Return [X, Y] of the center of cell containing provided text 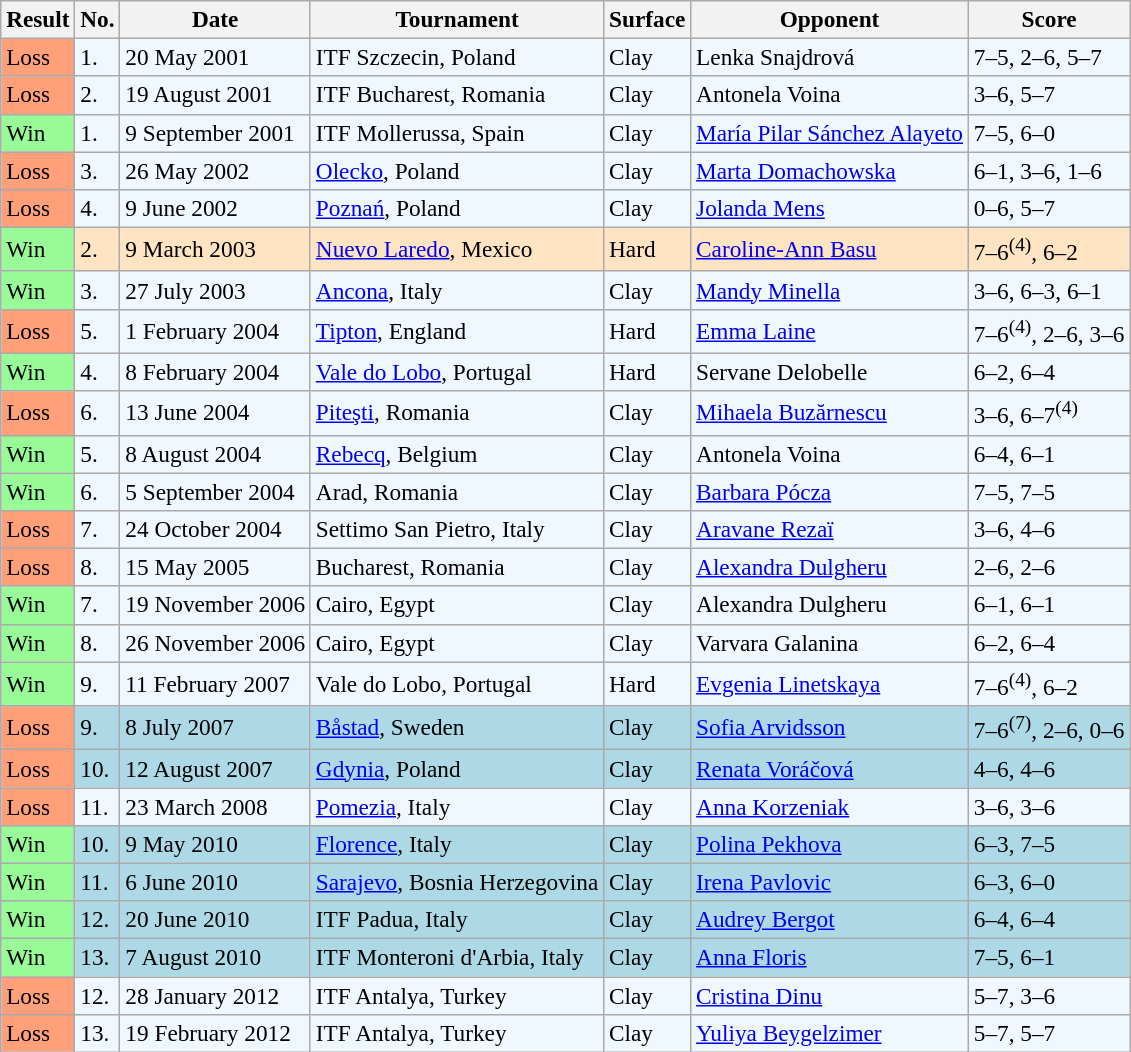
Bucharest, Romania [456, 567]
2–6, 2–6 [1048, 567]
19 August 2001 [215, 95]
7–6(7), 2–6, 0–6 [1048, 727]
Settimo San Pietro, Italy [456, 529]
9 May 2010 [215, 844]
28 January 2012 [215, 995]
0–6, 5–7 [1048, 208]
Gdynia, Poland [456, 768]
7–5, 7–5 [1048, 491]
26 November 2006 [215, 643]
12 August 2007 [215, 768]
Renata Voráčová [830, 768]
Tipton, England [456, 331]
15 May 2005 [215, 567]
3–6, 5–7 [1048, 95]
9 June 2002 [215, 208]
Result [38, 19]
19 February 2012 [215, 1033]
9 September 2001 [215, 133]
Evgenia Linetskaya [830, 683]
20 May 2001 [215, 57]
Irena Pavlovic [830, 882]
Anna Korzeniak [830, 806]
ITF Mollerussa, Spain [456, 133]
Lenka Snajdrová [830, 57]
24 October 2004 [215, 529]
Jolanda Mens [830, 208]
Båstad, Sweden [456, 727]
3–6, 6–7(4) [1048, 413]
7 August 2010 [215, 957]
Aravane Rezaï [830, 529]
8 February 2004 [215, 372]
Date [215, 19]
Poznań, Poland [456, 208]
Ancona, Italy [456, 290]
Audrey Bergot [830, 920]
8 July 2007 [215, 727]
Tournament [456, 19]
6–3, 7–5 [1048, 844]
Barbara Pócza [830, 491]
ITF Szczecin, Poland [456, 57]
Cristina Dinu [830, 995]
6 June 2010 [215, 882]
8 August 2004 [215, 454]
Arad, Romania [456, 491]
Yuliya Beygelzimer [830, 1033]
6–4, 6–1 [1048, 454]
3–6, 3–6 [1048, 806]
Varvara Galanina [830, 643]
Emma Laine [830, 331]
Mihaela Buzărnescu [830, 413]
ITF Padua, Italy [456, 920]
María Pilar Sánchez Alayeto [830, 133]
7–6(4), 2–6, 3–6 [1048, 331]
Florence, Italy [456, 844]
Mandy Minella [830, 290]
6–1, 6–1 [1048, 605]
6–1, 3–6, 1–6 [1048, 170]
9 March 2003 [215, 249]
Piteşti, Romania [456, 413]
11 February 2007 [215, 683]
Pomezia, Italy [456, 806]
Marta Domachowska [830, 170]
5–7, 5–7 [1048, 1033]
Surface [648, 19]
20 June 2010 [215, 920]
Score [1048, 19]
7–5, 6–0 [1048, 133]
1 February 2004 [215, 331]
Sofia Arvidsson [830, 727]
7–5, 6–1 [1048, 957]
6–3, 6–0 [1048, 882]
Servane Delobelle [830, 372]
ITF Bucharest, Romania [456, 95]
7–5, 2–6, 5–7 [1048, 57]
23 March 2008 [215, 806]
Caroline-Ann Basu [830, 249]
Anna Floris [830, 957]
Sarajevo, Bosnia Herzegovina [456, 882]
4–6, 4–6 [1048, 768]
3–6, 6–3, 6–1 [1048, 290]
6–4, 6–4 [1048, 920]
5–7, 3–6 [1048, 995]
Rebecq, Belgium [456, 454]
5 September 2004 [215, 491]
Opponent [830, 19]
3–6, 4–6 [1048, 529]
Nuevo Laredo, Mexico [456, 249]
No. [98, 19]
27 July 2003 [215, 290]
13 June 2004 [215, 413]
Olecko, Poland [456, 170]
26 May 2002 [215, 170]
Polina Pekhova [830, 844]
19 November 2006 [215, 605]
ITF Monteroni d'Arbia, Italy [456, 957]
